Identify which cell holds the provided text, then report its [x, y] central coordinate. 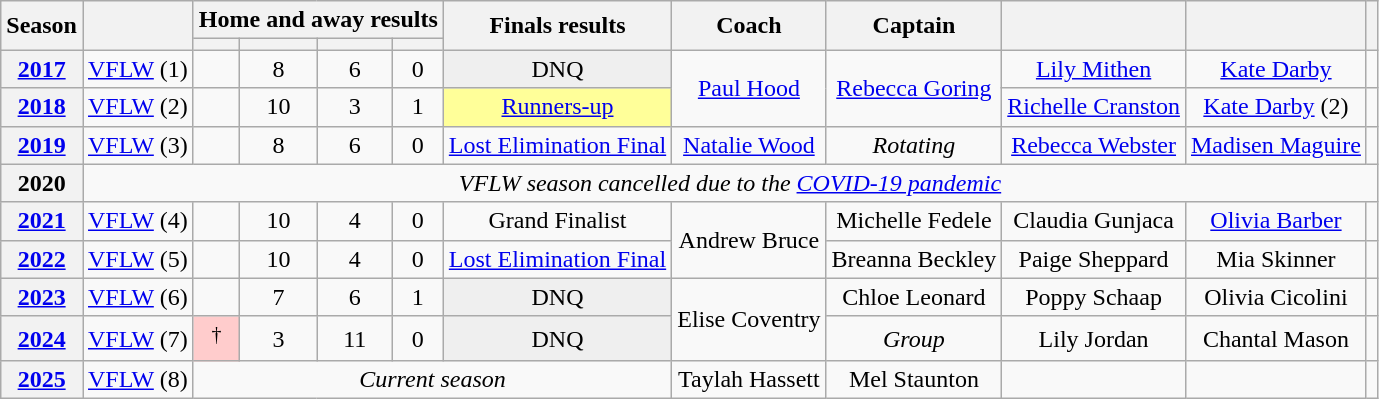
VFLW (7) [138, 338]
VFLW (3) [138, 145]
Breanna Beckley [914, 259]
Kate Darby [1276, 69]
Paul Hood [749, 88]
Mia Skinner [1276, 259]
2024 [42, 338]
Paige Sheppard [1094, 259]
Mel Staunton [914, 380]
Finals results [557, 26]
† [216, 338]
Rotating [914, 145]
2020 [42, 183]
Current season [432, 380]
7 [278, 297]
Natalie Wood [749, 145]
2017 [42, 69]
Taylah Hassett [749, 380]
Rebecca Webster [1094, 145]
Runners-up [557, 107]
VFLW (2) [138, 107]
Chantal Mason [1276, 338]
VFLW (4) [138, 221]
Group [914, 338]
Captain [914, 26]
VFLW (8) [138, 380]
VFLW (6) [138, 297]
Chloe Leonard [914, 297]
Elise Coventry [749, 320]
11 [354, 338]
Lily Jordan [1094, 338]
Lily Mithen [1094, 69]
Home and away results [318, 20]
Kate Darby (2) [1276, 107]
VFLW (5) [138, 259]
Richelle Cranston [1094, 107]
2021 [42, 221]
Poppy Schaap [1094, 297]
Rebecca Goring [914, 88]
2022 [42, 259]
Madisen Maguire [1276, 145]
VFLW season cancelled due to the COVID-19 pandemic [730, 183]
2018 [42, 107]
VFLW (1) [138, 69]
2023 [42, 297]
Season [42, 26]
Michelle Fedele [914, 221]
2025 [42, 380]
Coach [749, 26]
2019 [42, 145]
Grand Finalist [557, 221]
Olivia Cicolini [1276, 297]
Andrew Bruce [749, 240]
Olivia Barber [1276, 221]
Claudia Gunjaca [1094, 221]
